Pinpoint the cell where the given text exists, returning its [X, Y] midpoint coordinate. 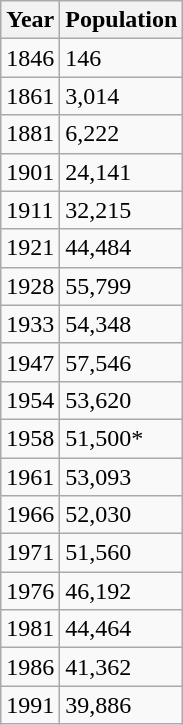
39,886 [122, 705]
51,500* [122, 438]
46,192 [122, 591]
44,464 [122, 629]
53,620 [122, 400]
32,215 [122, 210]
1966 [30, 515]
1947 [30, 362]
44,484 [122, 248]
1861 [30, 96]
55,799 [122, 286]
1921 [30, 248]
1901 [30, 172]
54,348 [122, 324]
1976 [30, 591]
1846 [30, 58]
52,030 [122, 515]
1954 [30, 400]
1881 [30, 134]
146 [122, 58]
51,560 [122, 553]
6,222 [122, 134]
1991 [30, 705]
1986 [30, 667]
1911 [30, 210]
41,362 [122, 667]
Population [122, 20]
57,546 [122, 362]
1981 [30, 629]
1961 [30, 477]
1933 [30, 324]
24,141 [122, 172]
1971 [30, 553]
53,093 [122, 477]
3,014 [122, 96]
1958 [30, 438]
1928 [30, 286]
Year [30, 20]
